Output the [x, y] coordinate of the center of the cell containing the given text.  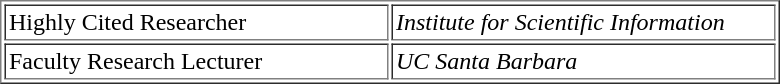
Highly Cited Researcher [196, 22]
Faculty Research Lecturer [196, 62]
UC Santa Barbara [584, 62]
Institute for Scientific Information [584, 22]
